Determine the (x, y) coordinate at the center of the cell enclosing the given text.  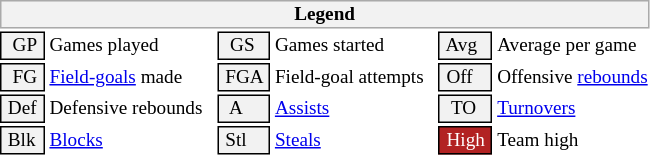
TO (466, 108)
Offensive rebounds (573, 77)
Field-goals made (131, 77)
Blocks (131, 140)
Avg (466, 46)
Defensive rebounds (131, 108)
Games started (354, 46)
Off (466, 77)
Assists (354, 108)
A (244, 108)
Turnovers (573, 108)
Legend (324, 14)
Steals (354, 140)
Team high (573, 140)
FG (22, 77)
Stl (244, 140)
High (466, 140)
FGA (244, 77)
GP (22, 46)
Def (22, 108)
Average per game (573, 46)
GS (244, 46)
Blk (22, 140)
Field-goal attempts (354, 77)
Games played (131, 46)
